Identify which cell holds the provided text, then report its (X, Y) central coordinate. 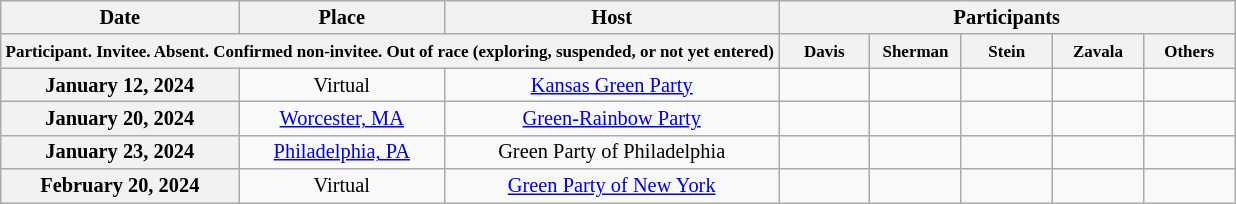
Davis (824, 51)
Green Party of New York (612, 186)
Philadelphia, PA (342, 152)
Participants (1007, 17)
January 20, 2024 (120, 118)
Kansas Green Party (612, 85)
Participant. Invitee. Absent. Confirmed non-invitee. Out of race (exploring, suspended, or not yet entered) (390, 51)
Host (612, 17)
Others (1190, 51)
Zavala (1098, 51)
January 12, 2024 (120, 85)
Green-Rainbow Party (612, 118)
February 20, 2024 (120, 186)
January 23, 2024 (120, 152)
Stein (1006, 51)
Worcester, MA (342, 118)
Place (342, 17)
Sherman (916, 51)
Date (120, 17)
Green Party of Philadelphia (612, 152)
